From the cell containing the given text, extract its center point as (X, Y) coordinate. 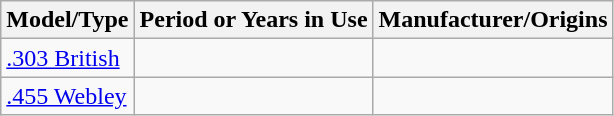
.455 Webley (68, 96)
Model/Type (68, 20)
.303 British (68, 58)
Period or Years in Use (254, 20)
Manufacturer/Origins (493, 20)
